Capture the cell that displays the provided text and extract its [X, Y] central coordinate. 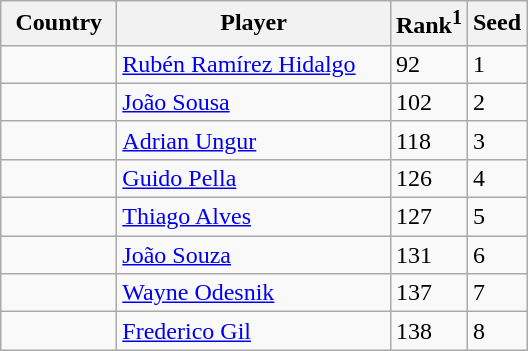
126 [428, 178]
118 [428, 140]
102 [428, 102]
5 [496, 217]
127 [428, 217]
Country [59, 24]
Thiago Alves [254, 217]
Wayne Odesnik [254, 293]
Adrian Ungur [254, 140]
6 [496, 255]
1 [496, 64]
Frederico Gil [254, 331]
8 [496, 331]
Rubén Ramírez Hidalgo [254, 64]
137 [428, 293]
7 [496, 293]
92 [428, 64]
João Sousa [254, 102]
138 [428, 331]
2 [496, 102]
4 [496, 178]
Rank1 [428, 24]
Player [254, 24]
3 [496, 140]
131 [428, 255]
João Souza [254, 255]
Guido Pella [254, 178]
Seed [496, 24]
